Return the [X, Y] coordinate for the center point of the cell that contains the specified text.  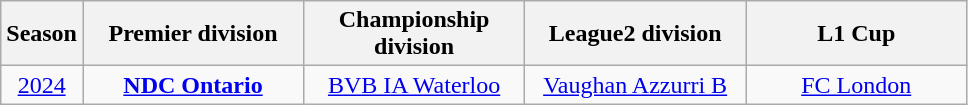
Vaughan Azzurri B [636, 85]
Premier division [192, 34]
BVB IA Waterloo [414, 85]
Championship division [414, 34]
Season [42, 34]
NDC Ontario [192, 85]
L1 Cup [856, 34]
2024 [42, 85]
FC London [856, 85]
League2 division [636, 34]
